Provide the (x, y) coordinate of the cell's center where the given text is located.  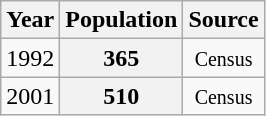
Population (122, 20)
Source (224, 20)
2001 (30, 96)
Year (30, 20)
510 (122, 96)
1992 (30, 58)
365 (122, 58)
